Extract the (x, y) coordinate from the center of the cell holding the provided text.  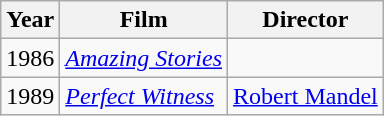
Film (144, 20)
Robert Mandel (306, 96)
Year (30, 20)
Perfect Witness (144, 96)
1989 (30, 96)
Amazing Stories (144, 58)
1986 (30, 58)
Director (306, 20)
